Return the (X, Y) coordinate for the center point of the cell that contains the specified text.  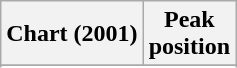
Chart (2001) (72, 34)
Peakposition (189, 34)
